Return the (x, y) coordinate for the center point of the cell that contains the specified text.  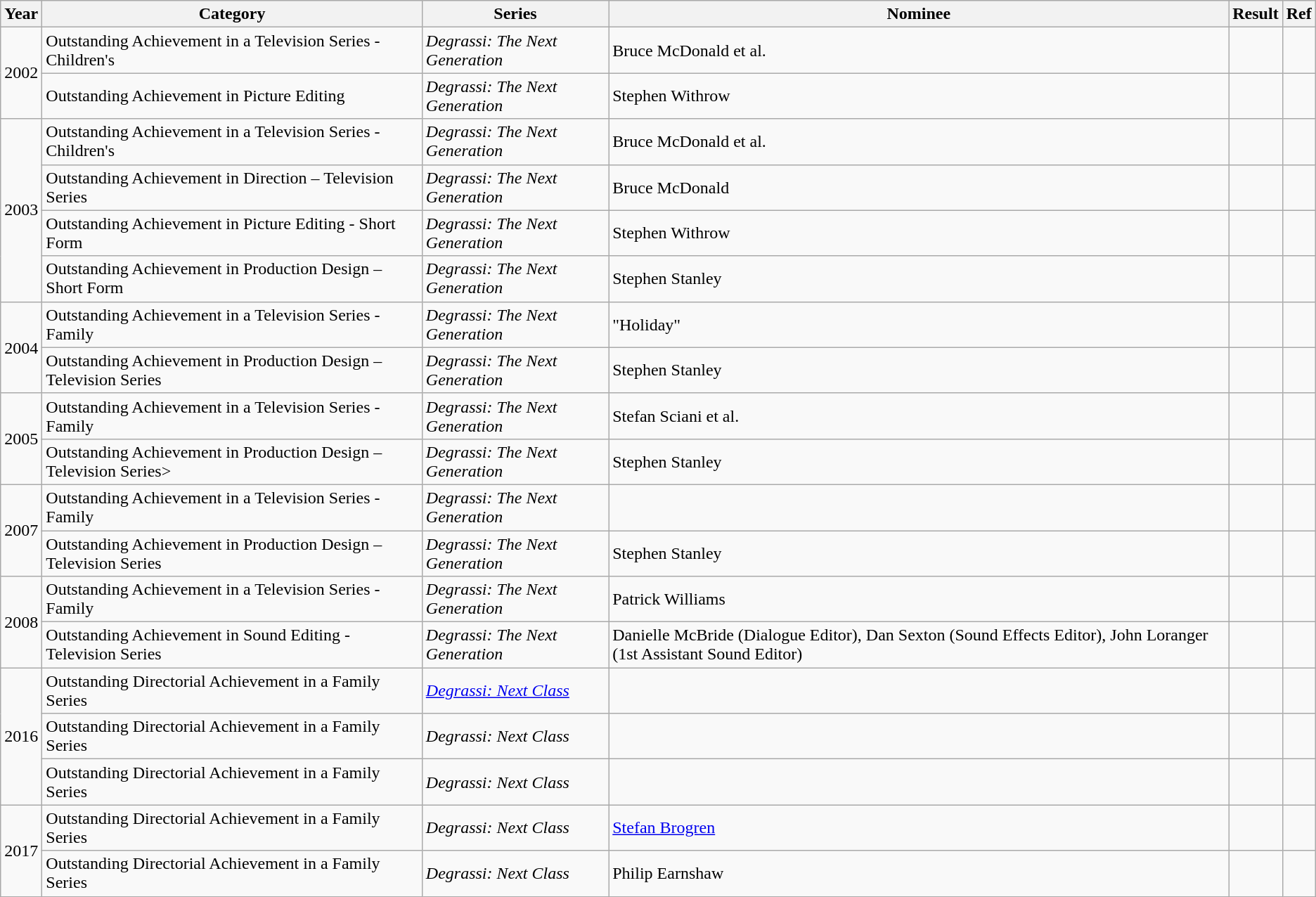
Outstanding Achievement in Production Design – Short Form (232, 278)
2016 (21, 737)
Outstanding Achievement in Picture Editing (232, 96)
2008 (21, 622)
Patrick Williams (919, 599)
Stefan Sciani et al. (919, 416)
Result (1256, 14)
Danielle McBride (Dialogue Editor), Dan Sexton (Sound Effects Editor), John Loranger (1st Assistant Sound Editor) (919, 645)
2017 (21, 851)
Outstanding Achievement in Production Design – Television Series> (232, 461)
Outstanding Achievement in Direction – Television Series (232, 187)
"Holiday" (919, 325)
2004 (21, 347)
Ref (1299, 14)
Nominee (919, 14)
2007 (21, 530)
2002 (21, 73)
Series (515, 14)
Outstanding Achievement in Picture Editing - Short Form (232, 233)
Stefan Brogren (919, 828)
Category (232, 14)
Outstanding Achievement in Sound Editing - Television Series (232, 645)
Bruce McDonald (919, 187)
Philip Earnshaw (919, 873)
2003 (21, 210)
2005 (21, 439)
Year (21, 14)
